Output the (X, Y) coordinate of the center of the cell containing the given text.  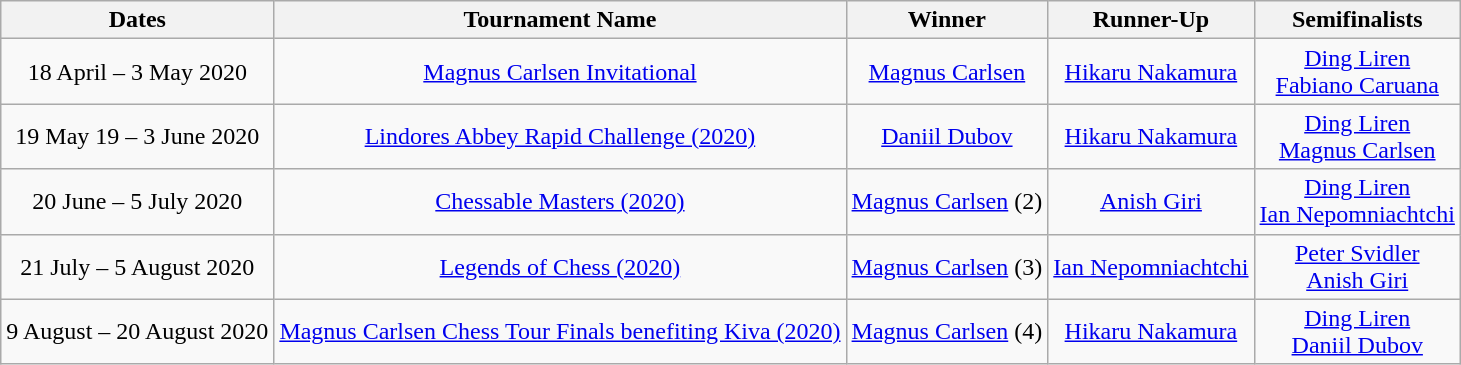
Magnus Carlsen (947, 72)
Lindores Abbey Rapid Challenge (2020) (560, 136)
20 June – 5 July 2020 (138, 202)
9 August – 20 August 2020 (138, 332)
Magnus Carlsen (4) (947, 332)
Ding Liren Daniil Dubov (1357, 332)
Daniil Dubov (947, 136)
21 July – 5 August 2020 (138, 266)
Magnus Carlsen Chess Tour Finals benefiting Kiva (2020) (560, 332)
Peter Svidler Anish Giri (1357, 266)
18 April – 3 May 2020 (138, 72)
Dates (138, 20)
Magnus Carlsen (2) (947, 202)
Legends of Chess (2020) (560, 266)
Magnus Carlsen (3) (947, 266)
Ding Liren Fabiano Caruana (1357, 72)
Chessable Masters (2020) (560, 202)
Winner (947, 20)
Ding Liren Ian Nepomniachtchi (1357, 202)
Magnus Carlsen Invitational (560, 72)
Tournament Name (560, 20)
Ding Liren Magnus Carlsen (1357, 136)
Ian Nepomniachtchi (1151, 266)
19 May 19 – 3 June 2020 (138, 136)
Anish Giri (1151, 202)
Semifinalists (1357, 20)
Runner-Up (1151, 20)
